Determine the (x, y) coordinate at the center of the cell enclosing the given text.  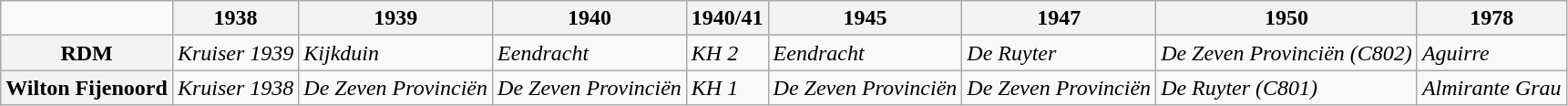
1978 (1491, 18)
De Ruyter (1059, 53)
1950 (1286, 18)
Kruiser 1938 (235, 88)
1947 (1059, 18)
De Zeven Provinciën (C802) (1286, 53)
Kruiser 1939 (235, 53)
RDM (87, 53)
1940/41 (727, 18)
De Ruyter (C801) (1286, 88)
1938 (235, 18)
Wilton Fijenoord (87, 88)
Kijkduin (395, 53)
1945 (866, 18)
Almirante Grau (1491, 88)
1939 (395, 18)
Aguirre (1491, 53)
KH 1 (727, 88)
KH 2 (727, 53)
1940 (590, 18)
